Determine the (X, Y) coordinate at the center of the cell enclosing the given text.  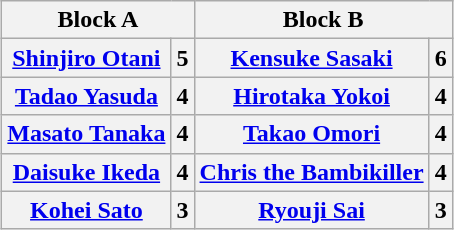
Chris the Bambikiller (312, 172)
Block B (323, 20)
Tadao Yasuda (86, 96)
Shinjiro Otani (86, 58)
Takao Omori (312, 134)
Hirotaka Yokoi (312, 96)
Ryouji Sai (312, 210)
Daisuke Ikeda (86, 172)
Kensuke Sasaki (312, 58)
Masato Tanaka (86, 134)
Kohei Sato (86, 210)
Block A (98, 20)
6 (440, 58)
5 (182, 58)
